For the text-containing cell, return its midpoint in [X, Y] coordinate format. 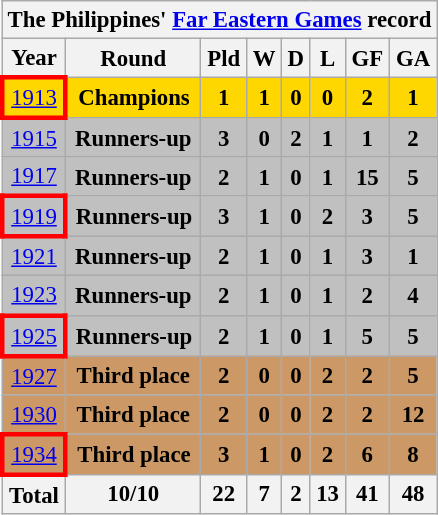
13 [328, 494]
4 [412, 296]
Round [134, 58]
1919 [34, 216]
1927 [34, 376]
6 [367, 454]
1915 [34, 138]
12 [412, 414]
Champions [134, 98]
41 [367, 494]
1925 [34, 336]
10/10 [134, 494]
1923 [34, 296]
Pld [224, 58]
1921 [34, 256]
1917 [34, 176]
1934 [34, 454]
D [296, 58]
The Philippines' Far Eastern Games record [219, 20]
48 [412, 494]
15 [367, 176]
Year [34, 58]
GA [412, 58]
GF [367, 58]
8 [412, 454]
Total [34, 494]
1913 [34, 98]
L [328, 58]
1930 [34, 414]
7 [264, 494]
W [264, 58]
22 [224, 494]
